Return the (X, Y) coordinate for the center point of the cell that contains the specified text.  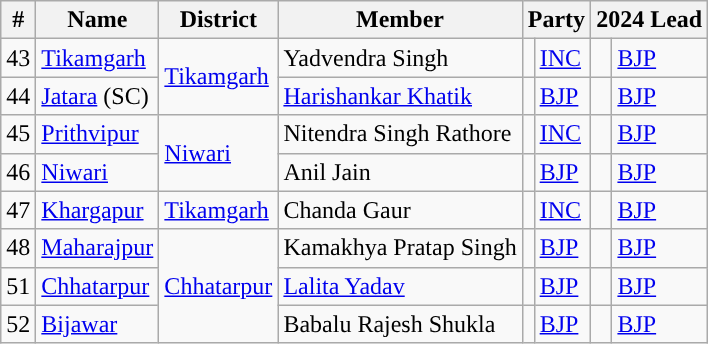
Anil Jain (400, 172)
Babalu Rajesh Shukla (400, 324)
45 (18, 134)
47 (18, 210)
51 (18, 286)
Khargapur (98, 210)
43 (18, 58)
2024 Lead (650, 20)
Bijawar (98, 324)
Harishankar Khatik (400, 96)
District (218, 20)
44 (18, 96)
Member (400, 20)
# (18, 20)
Chanda Gaur (400, 210)
Jatara (SC) (98, 96)
Nitendra Singh Rathore (400, 134)
Name (98, 20)
Prithvipur (98, 134)
48 (18, 248)
Yadvendra Singh (400, 58)
Kamakhya Pratap Singh (400, 248)
Maharajpur (98, 248)
52 (18, 324)
Lalita Yadav (400, 286)
Party (556, 20)
46 (18, 172)
